Find where the given text appears and provide that cell's center as [x, y] coordinate. 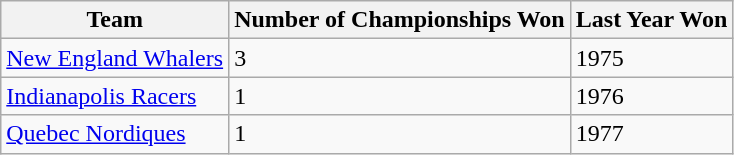
1976 [652, 96]
New England Whalers [115, 58]
Team [115, 20]
Indianapolis Racers [115, 96]
Number of Championships Won [400, 20]
1975 [652, 58]
Quebec Nordiques [115, 134]
Last Year Won [652, 20]
1977 [652, 134]
3 [400, 58]
